Find where the given text appears and provide that cell's center as [X, Y] coordinate. 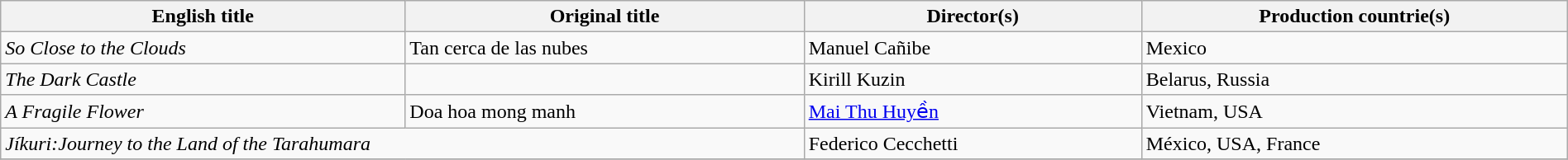
Mexico [1355, 48]
Mai Thu Huyền [973, 111]
Doa hoa mong manh [605, 111]
Director(s) [973, 16]
The Dark Castle [203, 79]
Manuel Cañibe [973, 48]
Jíkuri:Journey to the Land of the Tarahumara [402, 143]
English title [203, 16]
México, USA, France [1355, 143]
Vietnam, USA [1355, 111]
So Close to the Clouds [203, 48]
Federico Cecchetti [973, 143]
A Fragile Flower [203, 111]
Production countrie(s) [1355, 16]
Tan cerca de las nubes [605, 48]
Belarus, Russia [1355, 79]
Kirill Kuzin [973, 79]
Original title [605, 16]
